For the text-containing cell, return its midpoint in [X, Y] coordinate format. 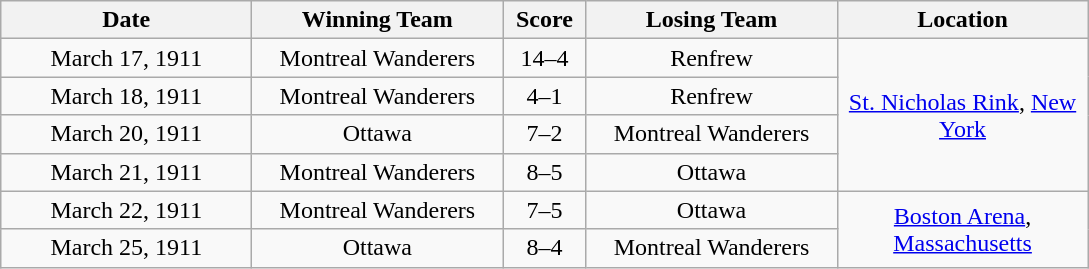
Date [126, 20]
8–5 [544, 172]
March 18, 1911 [126, 96]
Losing Team [712, 20]
4–1 [544, 96]
7–5 [544, 210]
Boston Arena, Massachusetts [962, 229]
Location [962, 20]
7–2 [544, 134]
March 25, 1911 [126, 248]
14–4 [544, 58]
St. Nicholas Rink, New York [962, 115]
March 21, 1911 [126, 172]
March 17, 1911 [126, 58]
March 22, 1911 [126, 210]
8–4 [544, 248]
Score [544, 20]
March 20, 1911 [126, 134]
Winning Team [378, 20]
